Extract the (X, Y) coordinate from the center of the cell holding the provided text.  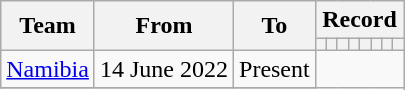
14 June 2022 (164, 69)
Present (275, 69)
Record (359, 20)
Team (48, 26)
To (275, 26)
From (164, 26)
Namibia (48, 69)
